Detect which cell encompasses the target text, then output its (X, Y) center coordinate. 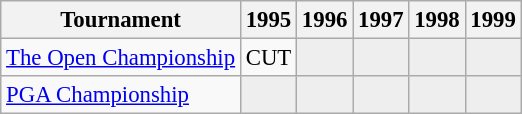
PGA Championship (121, 95)
1998 (437, 20)
Tournament (121, 20)
1999 (493, 20)
The Open Championship (121, 58)
1995 (268, 20)
1996 (325, 20)
CUT (268, 58)
1997 (381, 20)
